Locate the cell with the specified text and output its (x, y) center coordinate. 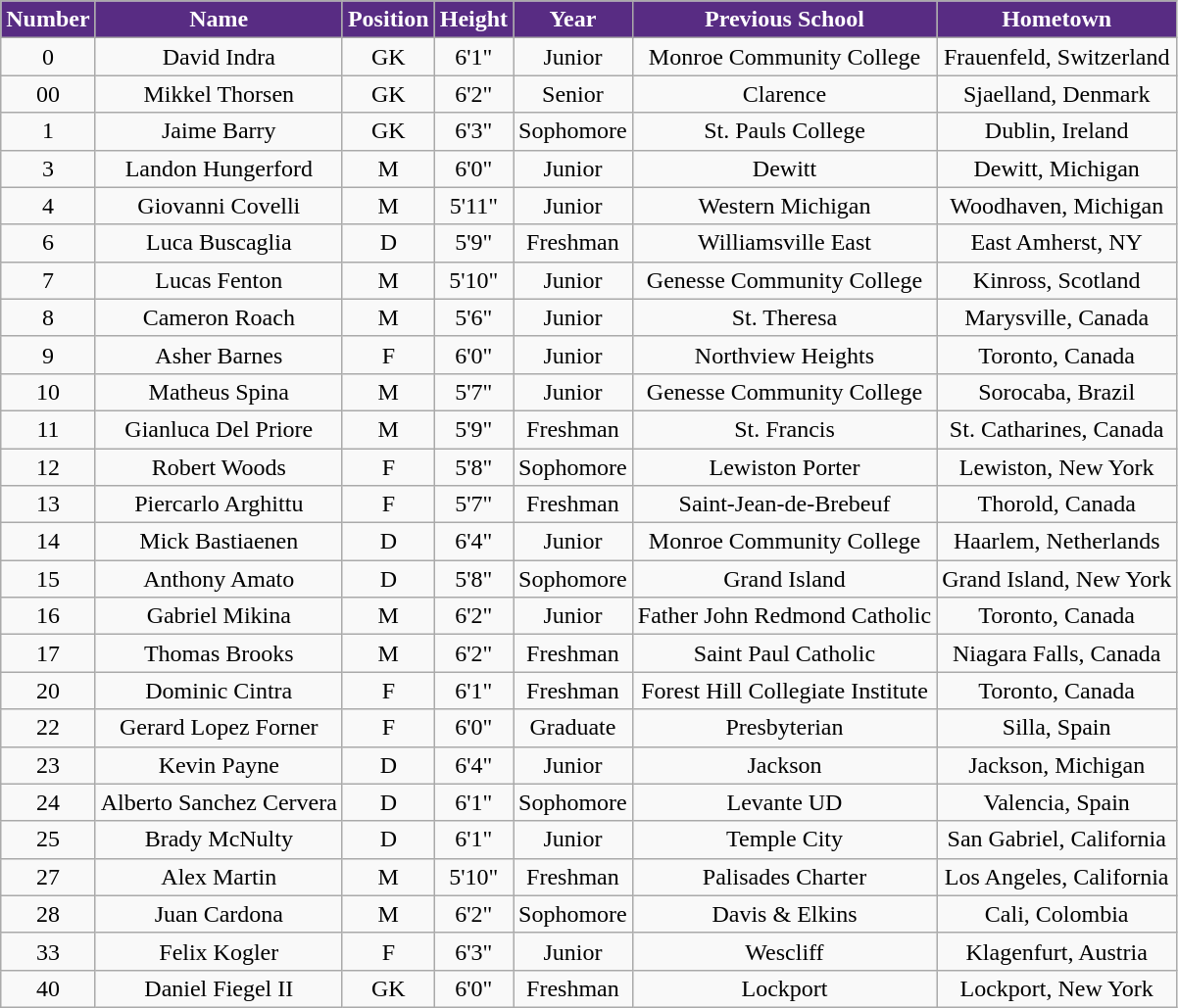
Lockport, New York (1056, 988)
Los Angeles, California (1056, 877)
Klagenfurt, Austria (1056, 951)
Palisades Charter (784, 877)
Wescliff (784, 951)
Clarence (784, 94)
Matheus Spina (219, 392)
Dewitt, Michigan (1056, 168)
14 (48, 542)
Graduate (573, 728)
25 (48, 840)
Sjaelland, Denmark (1056, 94)
Jaime Barry (219, 131)
Lucas Fenton (219, 280)
Jackson, Michigan (1056, 765)
Western Michigan (784, 206)
15 (48, 579)
33 (48, 951)
20 (48, 691)
0 (48, 57)
Name (219, 20)
Senior (573, 94)
Robert Woods (219, 467)
00 (48, 94)
6 (48, 243)
Saint Paul Catholic (784, 653)
Silla, Spain (1056, 728)
Gabriel Mikina (219, 616)
23 (48, 765)
5'6" (473, 317)
12 (48, 467)
Marysville, Canada (1056, 317)
Lewiston Porter (784, 467)
13 (48, 504)
Saint-Jean-de-Brebeuf (784, 504)
Anthony Amato (219, 579)
St. Francis (784, 429)
Alex Martin (219, 877)
Previous School (784, 20)
Niagara Falls, Canada (1056, 653)
David Indra (219, 57)
Mikkel Thorsen (219, 94)
East Amherst, NY (1056, 243)
Thomas Brooks (219, 653)
Landon Hungerford (219, 168)
7 (48, 280)
Alberto Sanchez Cervera (219, 802)
Valencia, Spain (1056, 802)
Lewiston, New York (1056, 467)
Gerard Lopez Forner (219, 728)
Luca Buscaglia (219, 243)
10 (48, 392)
Dominic Cintra (219, 691)
Kevin Payne (219, 765)
40 (48, 988)
11 (48, 429)
Year (573, 20)
Presbyterian (784, 728)
Number (48, 20)
8 (48, 317)
Height (473, 20)
San Gabriel, California (1056, 840)
Haarlem, Netherlands (1056, 542)
3 (48, 168)
Daniel Fiegel II (219, 988)
Frauenfeld, Switzerland (1056, 57)
Hometown (1056, 20)
St. Catharines, Canada (1056, 429)
Woodhaven, Michigan (1056, 206)
Forest Hill Collegiate Institute (784, 691)
1 (48, 131)
Northview Heights (784, 355)
22 (48, 728)
Davis & Elkins (784, 914)
27 (48, 877)
Grand Island, New York (1056, 579)
Father John Redmond Catholic (784, 616)
Dublin, Ireland (1056, 131)
Mick Bastiaenen (219, 542)
Position (388, 20)
St. Theresa (784, 317)
St. Pauls College (784, 131)
Grand Island (784, 579)
Levante UD (784, 802)
Felix Kogler (219, 951)
Gianluca Del Priore (219, 429)
Piercarlo Arghittu (219, 504)
5'11" (473, 206)
Cameron Roach (219, 317)
Brady McNulty (219, 840)
Giovanni Covelli (219, 206)
16 (48, 616)
Sorocaba, Brazil (1056, 392)
Dewitt (784, 168)
Thorold, Canada (1056, 504)
Lockport (784, 988)
17 (48, 653)
9 (48, 355)
Asher Barnes (219, 355)
Kinross, Scotland (1056, 280)
Williamsville East (784, 243)
4 (48, 206)
Jackson (784, 765)
Temple City (784, 840)
Cali, Colombia (1056, 914)
24 (48, 802)
28 (48, 914)
Juan Cardona (219, 914)
